From the cell containing the given text, extract its center point as [x, y] coordinate. 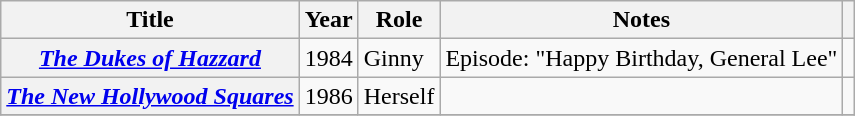
1984 [328, 58]
Herself [399, 96]
The Dukes of Hazzard [150, 58]
Role [399, 20]
Episode: "Happy Birthday, General Lee" [642, 58]
1986 [328, 96]
The New Hollywood Squares [150, 96]
Title [150, 20]
Year [328, 20]
Notes [642, 20]
Ginny [399, 58]
